From the cell containing the given text, extract its center point as (X, Y) coordinate. 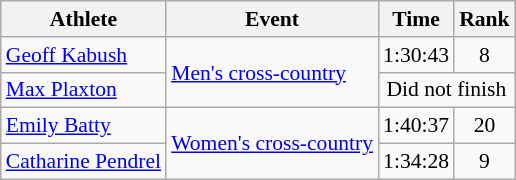
Event (272, 19)
Women's cross-country (272, 144)
Men's cross-country (272, 72)
Geoff Kabush (84, 55)
Athlete (84, 19)
9 (484, 162)
Max Plaxton (84, 90)
1:34:28 (416, 162)
8 (484, 55)
1:30:43 (416, 55)
1:40:37 (416, 126)
Did not finish (446, 90)
20 (484, 126)
Emily Batty (84, 126)
Catharine Pendrel (84, 162)
Time (416, 19)
Rank (484, 19)
